Scan for the cell matching the given text and deliver its (X, Y) coordinate at center. 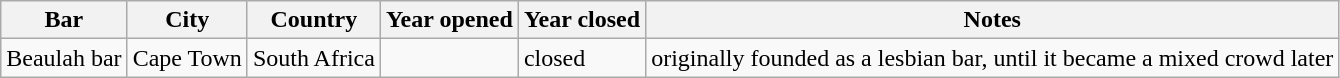
Cape Town (187, 58)
Notes (992, 20)
Beaulah bar (64, 58)
Year closed (582, 20)
City (187, 20)
Country (314, 20)
South Africa (314, 58)
Bar (64, 20)
Year opened (449, 20)
closed (582, 58)
originally founded as a lesbian bar, until it became a mixed crowd later (992, 58)
